Extract the (x, y) coordinate from the center of the cell holding the provided text.  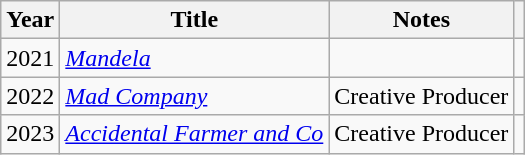
Mad Company (194, 96)
2021 (30, 58)
Title (194, 20)
2022 (30, 96)
Accidental Farmer and Co (194, 134)
Year (30, 20)
Mandela (194, 58)
Notes (422, 20)
2023 (30, 134)
